Search for the cell housing the specified text and yield its [x, y] center coordinate. 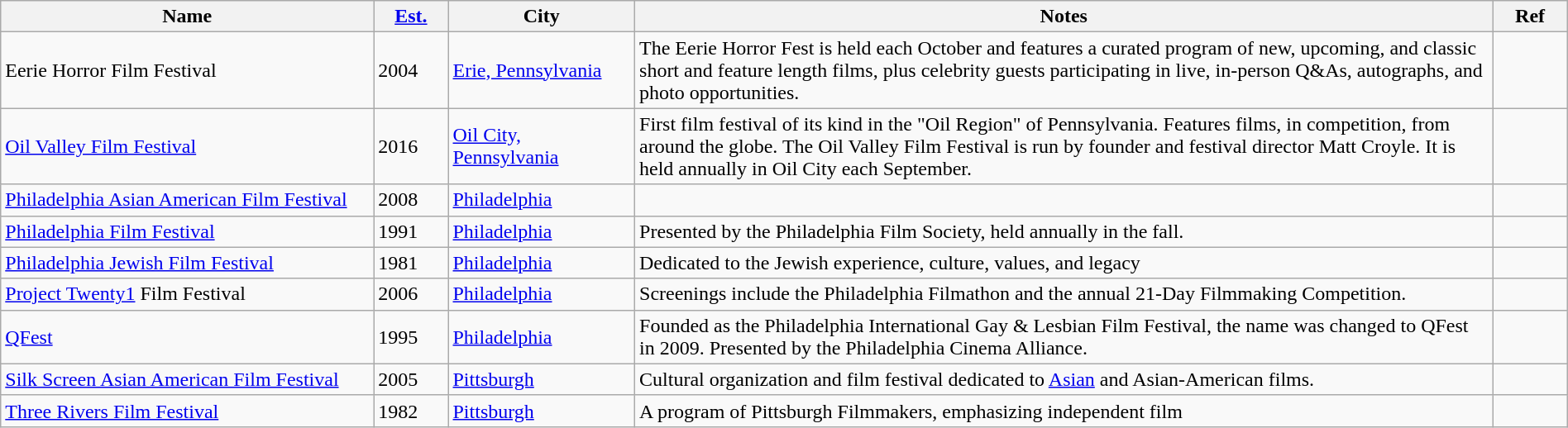
Name [187, 17]
Philadelphia Film Festival [187, 231]
Erie, Pennsylvania [542, 70]
1991 [411, 231]
QFest [187, 337]
Silk Screen Asian American Film Festival [187, 379]
1982 [411, 411]
Project Twenty1 Film Festival [187, 294]
2005 [411, 379]
Eerie Horror Film Festival [187, 70]
Philadelphia Jewish Film Festival [187, 263]
2004 [411, 70]
Three Rivers Film Festival [187, 411]
Screenings include the Philadelphia Filmathon and the annual 21-Day Filmmaking Competition. [1064, 294]
City [542, 17]
1995 [411, 337]
2016 [411, 146]
Oil City, Pennsylvania [542, 146]
A program of Pittsburgh Filmmakers, emphasizing independent film [1064, 411]
Philadelphia Asian American Film Festival [187, 200]
Notes [1064, 17]
Est. [411, 17]
Oil Valley Film Festival [187, 146]
Ref [1530, 17]
Dedicated to the Jewish experience, culture, values, and legacy [1064, 263]
2008 [411, 200]
Cultural organization and film festival dedicated to Asian and Asian-American films. [1064, 379]
Presented by the Philadelphia Film Society, held annually in the fall. [1064, 231]
1981 [411, 263]
2006 [411, 294]
